Extract the (x, y) coordinate from the center of the cell holding the provided text.  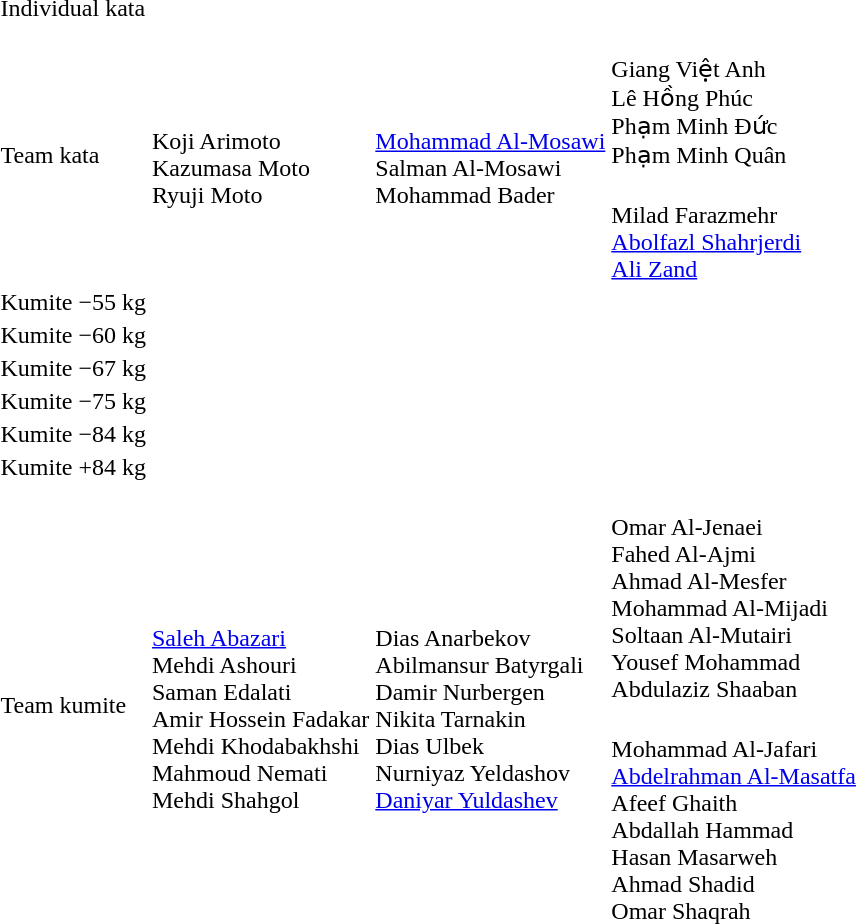
Mohammad Al-MosawiSalman Al-MosawiMohammad Bader (490, 155)
Koji ArimotoKazumasa MotoRyuji Moto (261, 155)
